Output the (X, Y) coordinate of the center of the cell containing the given text.  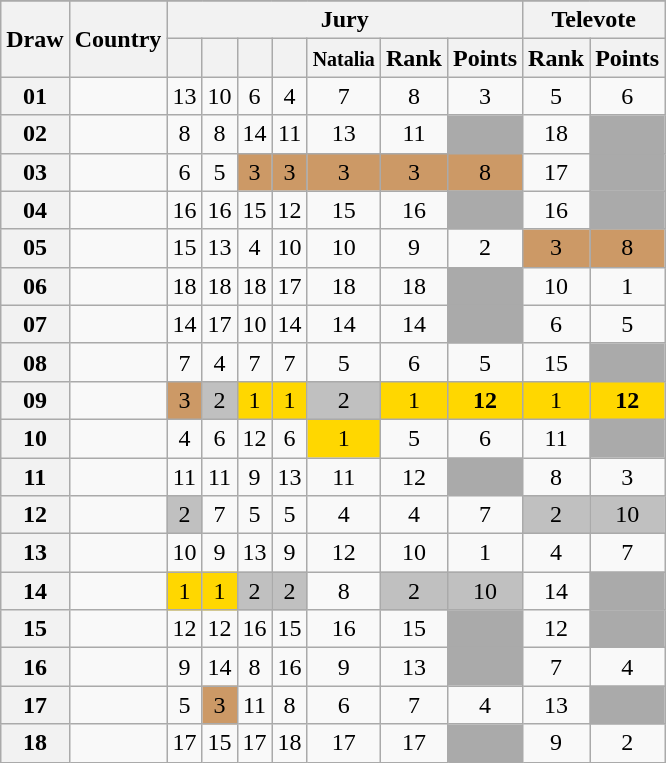
09 (35, 400)
06 (35, 286)
02 (35, 134)
03 (35, 172)
05 (35, 248)
Televote (594, 20)
07 (35, 324)
04 (35, 210)
01 (35, 96)
08 (35, 362)
Draw (35, 39)
Natalia (344, 58)
Jury (345, 20)
Country (118, 39)
